For the text-containing cell, return its midpoint in (x, y) coordinate format. 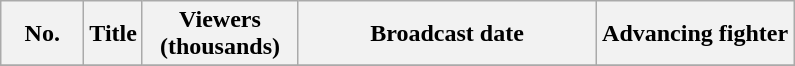
Broadcast date (446, 34)
Advancing fighter (696, 34)
No. (42, 34)
Title (114, 34)
Viewers(thousands) (220, 34)
